Identify which cell holds the provided text, then report its (x, y) central coordinate. 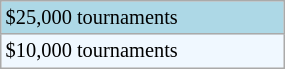
$25,000 tournaments (142, 17)
$10,000 tournaments (142, 51)
